Determine the (x, y) coordinate at the center of the cell enclosing the given text.  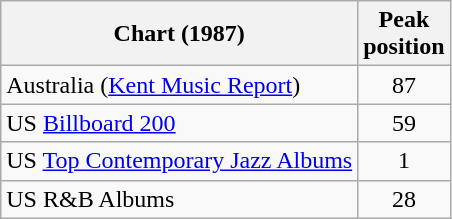
Chart (1987) (180, 34)
59 (404, 123)
28 (404, 199)
87 (404, 85)
US R&B Albums (180, 199)
Australia (Kent Music Report) (180, 85)
1 (404, 161)
US Billboard 200 (180, 123)
Peakposition (404, 34)
US Top Contemporary Jazz Albums (180, 161)
